Provide the [x, y] coordinate of the cell's center where the given text is located.  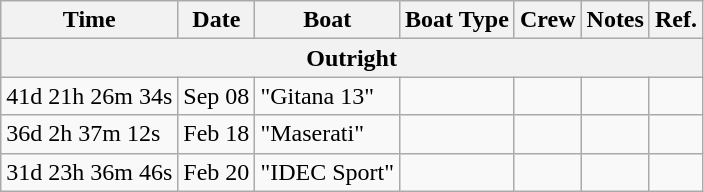
Feb 20 [216, 172]
Notes [615, 20]
Feb 18 [216, 134]
"Maserati" [328, 134]
Ref. [676, 20]
Time [90, 20]
Boat [328, 20]
Outright [352, 58]
31d 23h 36m 46s [90, 172]
41d 21h 26m 34s [90, 96]
"IDEC Sport" [328, 172]
Sep 08 [216, 96]
Date [216, 20]
"Gitana 13" [328, 96]
Crew [548, 20]
Boat Type [458, 20]
36d 2h 37m 12s [90, 134]
